Determine the [X, Y] coordinate at the center of the cell enclosing the given text.  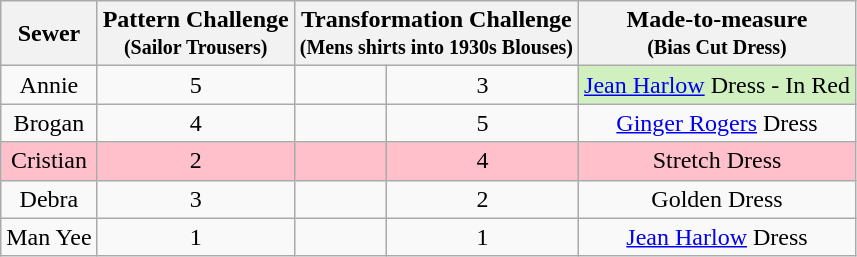
Man Yee [49, 237]
Stretch Dress [718, 161]
Cristian [49, 161]
Ginger Rogers Dress [718, 123]
Golden Dress [718, 199]
Jean Harlow Dress [718, 237]
Sewer [49, 34]
Annie [49, 85]
Debra [49, 199]
Brogan [49, 123]
Transformation Challenge(Mens shirts into 1930s Blouses) [436, 34]
Pattern Challenge(Sailor Trousers) [196, 34]
Made-to-measure(Bias Cut Dress) [718, 34]
Jean Harlow Dress - In Red [718, 85]
